Find where the given text appears and provide that cell's center as [X, Y] coordinate. 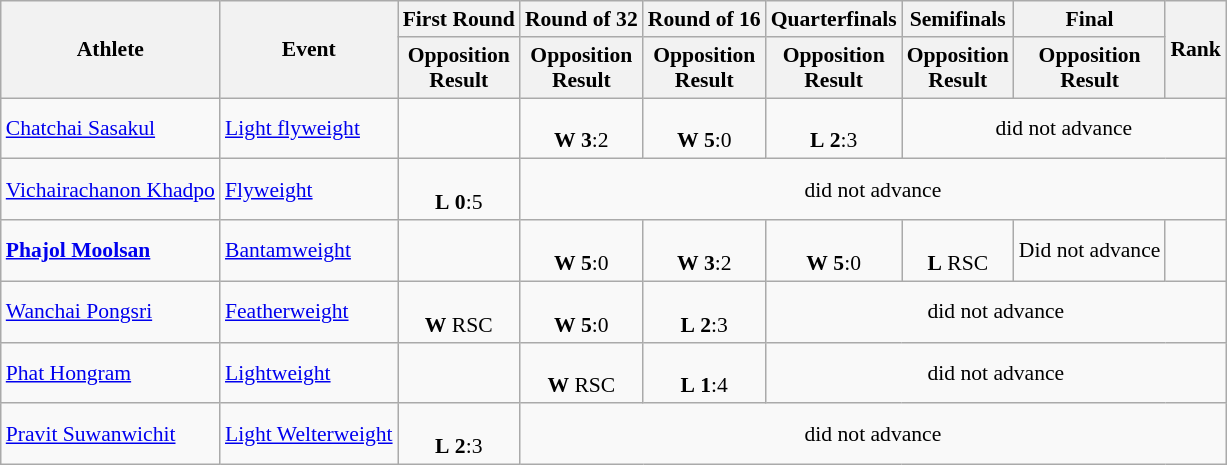
Flyweight [309, 190]
Athlete [110, 50]
Pravit Suwanwichit [110, 434]
Event [309, 50]
Bantamweight [309, 250]
Round of 16 [704, 19]
L RSC [958, 250]
Quarterfinals [834, 19]
Final [1090, 19]
Semifinals [958, 19]
L 1:4 [704, 372]
Vichairachanon Khadpo [110, 190]
L 0:5 [459, 190]
Chatchai Sasakul [110, 128]
Featherweight [309, 312]
Rank [1196, 50]
Wanchai Pongsri [110, 312]
Phajol Moolsan [110, 250]
Did not advance [1090, 250]
Light Welterweight [309, 434]
Lightweight [309, 372]
Round of 32 [582, 19]
Light flyweight [309, 128]
First Round [459, 19]
Phat Hongram [110, 372]
